Determine the (X, Y) coordinate at the center of the cell enclosing the given text.  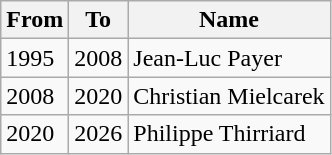
From (35, 20)
Philippe Thirriard (229, 134)
Christian Mielcarek (229, 96)
1995 (35, 58)
Name (229, 20)
2026 (98, 134)
Jean-Luc Payer (229, 58)
To (98, 20)
